Search for the cell housing the specified text and yield its [x, y] center coordinate. 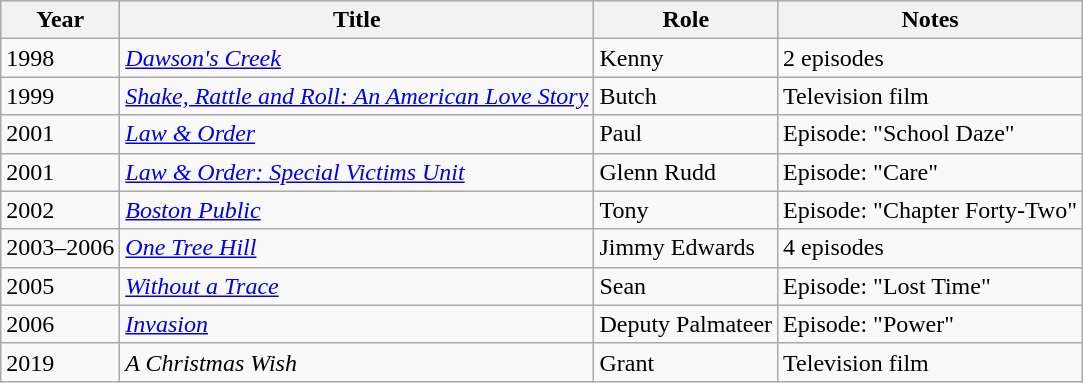
Kenny [686, 58]
Paul [686, 134]
Year [60, 20]
Shake, Rattle and Roll: An American Love Story [357, 96]
2 episodes [930, 58]
2006 [60, 324]
Notes [930, 20]
1998 [60, 58]
Jimmy Edwards [686, 248]
Boston Public [357, 210]
Episode: "Chapter Forty-Two" [930, 210]
Law & Order: Special Victims Unit [357, 172]
One Tree Hill [357, 248]
Without a Trace [357, 286]
Role [686, 20]
Dawson's Creek [357, 58]
2003–2006 [60, 248]
Episode: "Care" [930, 172]
4 episodes [930, 248]
Tony [686, 210]
Butch [686, 96]
Law & Order [357, 134]
A Christmas Wish [357, 362]
2005 [60, 286]
Sean [686, 286]
Episode: "School Daze" [930, 134]
Invasion [357, 324]
2019 [60, 362]
Episode: "Lost Time" [930, 286]
2002 [60, 210]
Deputy Palmateer [686, 324]
Episode: "Power" [930, 324]
Title [357, 20]
Glenn Rudd [686, 172]
1999 [60, 96]
Grant [686, 362]
